Provide the [X, Y] coordinate of the cell's center where the given text is located.  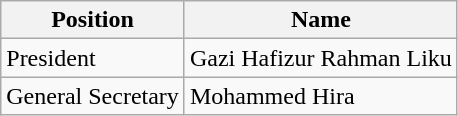
Mohammed Hira [320, 96]
Gazi Hafizur Rahman Liku [320, 58]
Position [93, 20]
Name [320, 20]
General Secretary [93, 96]
President [93, 58]
